Capture the cell that displays the provided text and extract its [x, y] central coordinate. 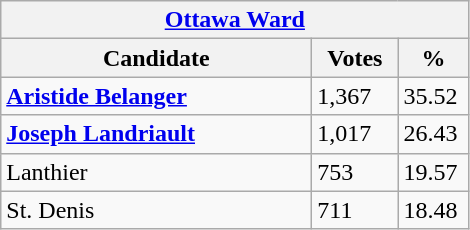
26.43 [434, 134]
1,367 [355, 96]
Aristide Belanger [156, 96]
Lanthier [156, 172]
753 [355, 172]
Ottawa Ward [235, 20]
18.48 [434, 210]
19.57 [434, 172]
% [434, 58]
Votes [355, 58]
Joseph Landriault [156, 134]
Candidate [156, 58]
1,017 [355, 134]
711 [355, 210]
St. Denis [156, 210]
35.52 [434, 96]
